Determine the (X, Y) coordinate at the center of the cell enclosing the given text.  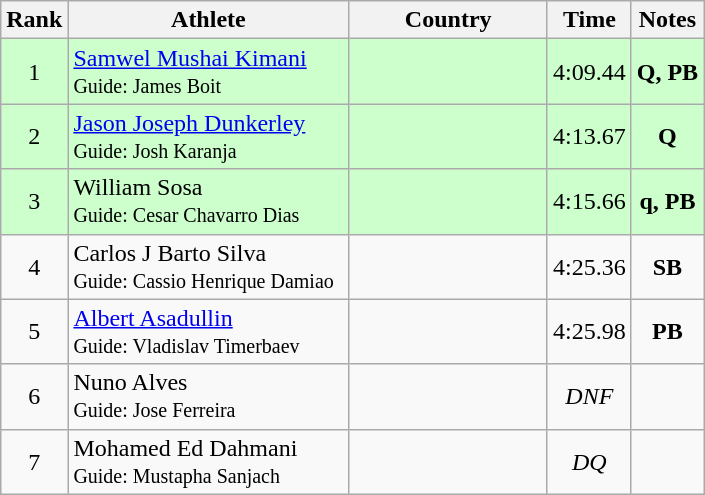
Samwel Mushai KimaniGuide: James Boit (208, 72)
4:25.98 (589, 332)
Albert AsadullinGuide: Vladislav Timerbaev (208, 332)
Jason Joseph DunkerleyGuide: Josh Karanja (208, 136)
3 (34, 202)
2 (34, 136)
4 (34, 266)
Country (448, 20)
1 (34, 72)
DQ (589, 462)
Nuno AlvesGuide: Jose Ferreira (208, 396)
q, PB (667, 202)
4:09.44 (589, 72)
6 (34, 396)
DNF (589, 396)
Time (589, 20)
William SosaGuide: Cesar Chavarro Dias (208, 202)
Rank (34, 20)
Carlos J Barto SilvaGuide: Cassio Henrique Damiao (208, 266)
PB (667, 332)
Notes (667, 20)
Q (667, 136)
4:13.67 (589, 136)
7 (34, 462)
Q, PB (667, 72)
Athlete (208, 20)
SB (667, 266)
5 (34, 332)
Mohamed Ed DahmaniGuide: Mustapha Sanjach (208, 462)
4:15.66 (589, 202)
4:25.36 (589, 266)
